Search for the cell housing the specified text and yield its [X, Y] center coordinate. 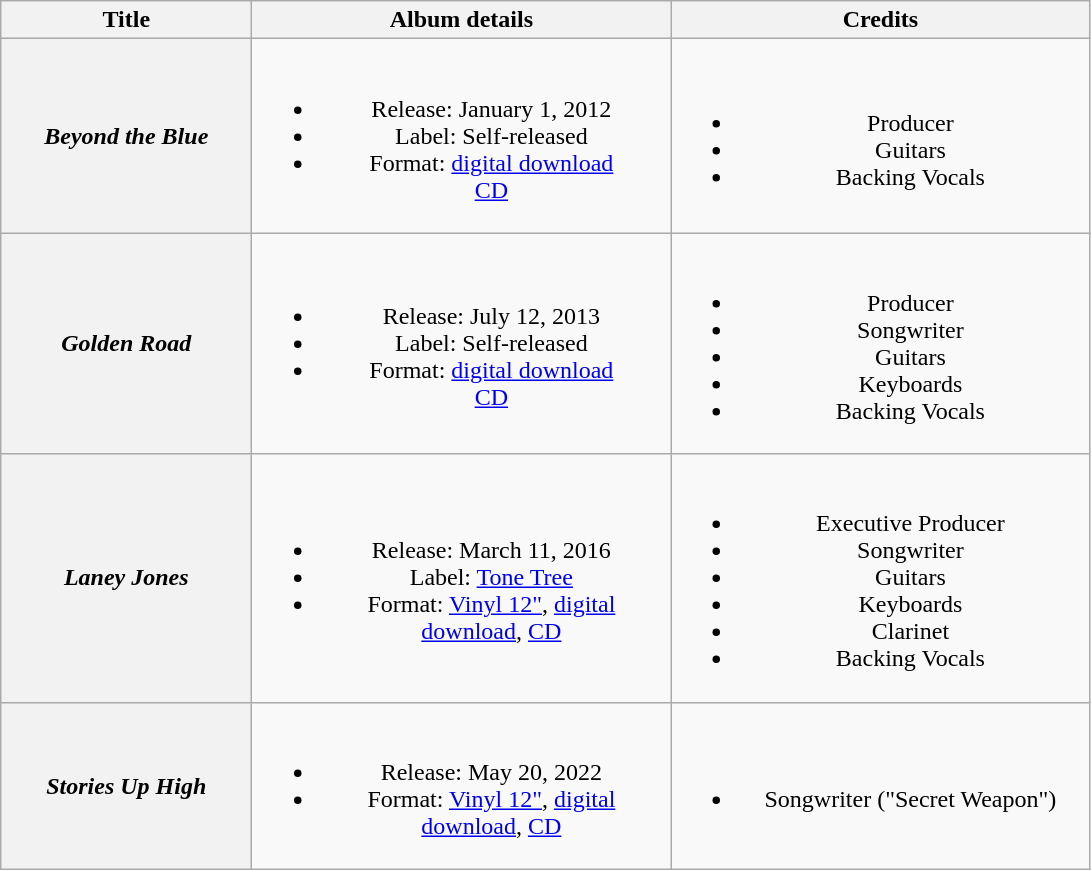
Beyond the Blue [126, 136]
Album details [462, 20]
Songwriter ("Secret Weapon") [880, 786]
Release: May 20, 2022Format: Vinyl 12", digital download, CD [462, 786]
ProducerGuitarsBacking Vocals [880, 136]
Release: March 11, 2016Label: Tone TreeFormat: Vinyl 12", digital download, CD [462, 578]
Executive ProducerSongwriterGuitarsKeyboardsClarinetBacking Vocals [880, 578]
Stories Up High [126, 786]
Credits [880, 20]
ProducerSongwriterGuitarsKeyboardsBacking Vocals [880, 344]
Release: July 12, 2013Label: Self-releasedFormat: digital downloadCD [462, 344]
Golden Road [126, 344]
Release: January 1, 2012Label: Self-releasedFormat: digital downloadCD [462, 136]
Title [126, 20]
Laney Jones [126, 578]
